Detect which cell encompasses the target text, then output its (x, y) center coordinate. 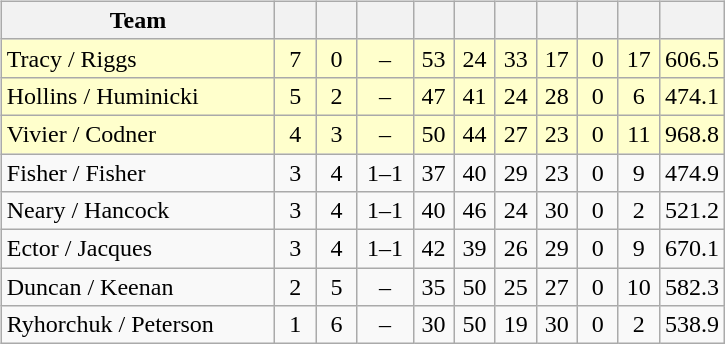
Hollins / Huminicki (138, 96)
582.3 (692, 287)
41 (474, 96)
670.1 (692, 249)
1 (296, 325)
39 (474, 249)
606.5 (692, 58)
474.1 (692, 96)
46 (474, 211)
Ryhorchuk / Peterson (138, 325)
10 (638, 287)
968.8 (692, 134)
Tracy / Riggs (138, 58)
538.9 (692, 325)
7 (296, 58)
37 (434, 173)
Duncan / Keenan (138, 287)
Team (138, 20)
474.9 (692, 173)
33 (516, 58)
47 (434, 96)
42 (434, 249)
11 (638, 134)
35 (434, 287)
53 (434, 58)
28 (556, 96)
19 (516, 325)
25 (516, 287)
Neary / Hancock (138, 211)
521.2 (692, 211)
Fisher / Fisher (138, 173)
Vivier / Codner (138, 134)
26 (516, 249)
44 (474, 134)
Ector / Jacques (138, 249)
